Scan for the cell matching the given text and deliver its [X, Y] coordinate at center. 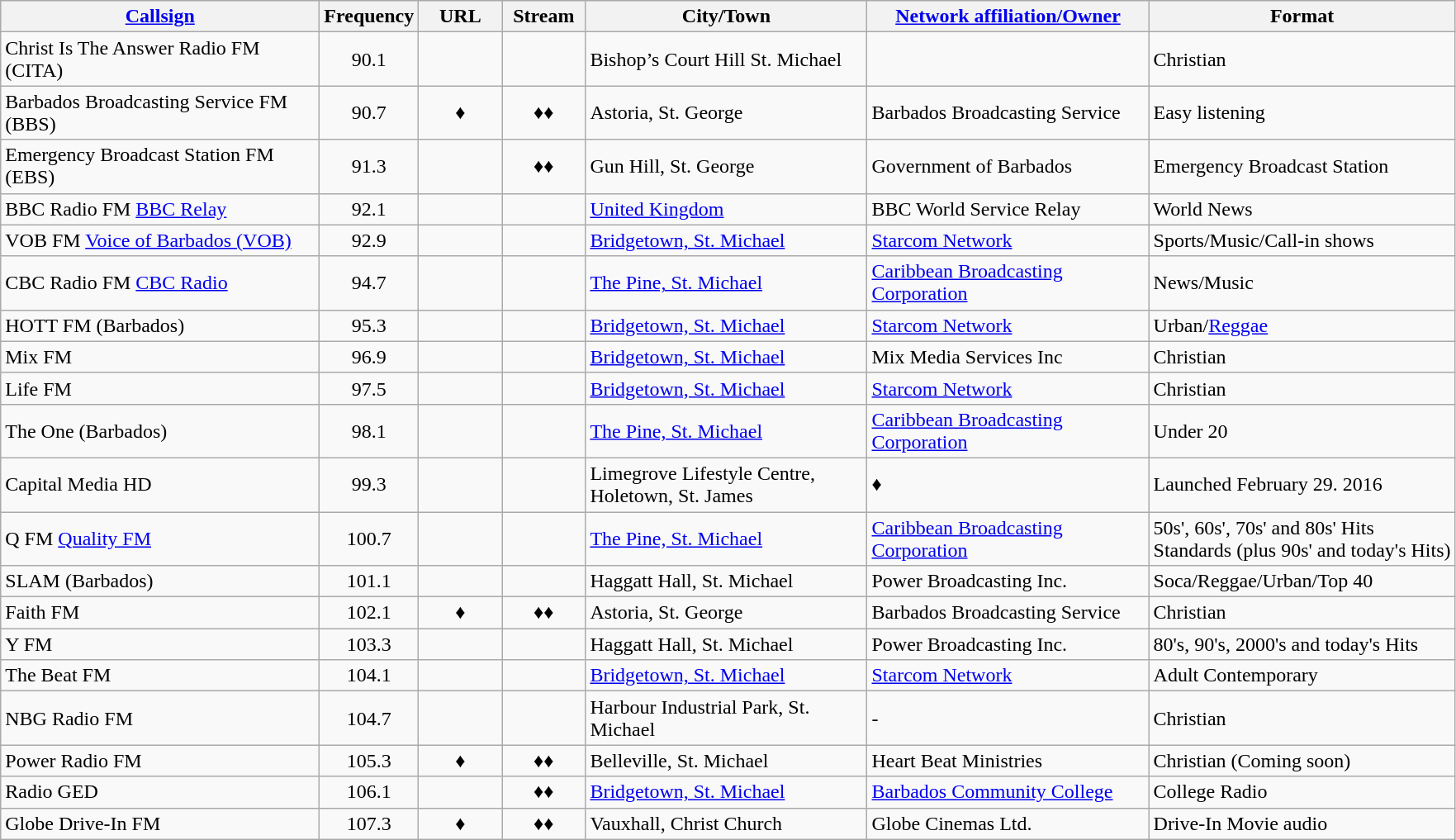
BBC World Service Relay [1008, 209]
94.7 [369, 282]
95.3 [369, 325]
Barbados Community College [1008, 792]
City/Town [727, 17]
90.1 [369, 59]
50s', 60s', 70s' and 80s' Hits Standards (plus 90s' and today's Hits) [1302, 539]
Easy listening [1302, 112]
The One (Barbados) [160, 431]
World News [1302, 209]
92.9 [369, 240]
96.9 [369, 357]
Soca/Reggae/Urban/Top 40 [1302, 581]
Heart Beat Ministries [1008, 761]
BBC Radio FM BBC Relay [160, 209]
Drive-In Movie audio [1302, 823]
Q FM Quality FM [160, 539]
College Radio [1302, 792]
Stream [543, 17]
The Beat FM [160, 676]
Harbour Industrial Park, St. Michael [727, 719]
Barbados Broadcasting Service FM (BBS) [160, 112]
Y FM [160, 644]
100.7 [369, 539]
Life FM [160, 388]
98.1 [369, 431]
HOTT FM (Barbados) [160, 325]
United Kingdom [727, 209]
Emergency Broadcast Station [1302, 167]
Mix Media Services Inc [1008, 357]
VOB FM Voice of Barbados (VOB) [160, 240]
SLAM (Barbados) [160, 581]
102.1 [369, 613]
Power Radio FM [160, 761]
News/Music [1302, 282]
107.3 [369, 823]
104.7 [369, 719]
Gun Hill, St. George [727, 167]
Network affiliation/Owner [1008, 17]
Urban/Reggae [1302, 325]
90.7 [369, 112]
Sports/Music/Call-in shows [1302, 240]
92.1 [369, 209]
101.1 [369, 581]
Christ Is The Answer Radio FM (CITA) [160, 59]
80's, 90's, 2000's and today's Hits [1302, 644]
Under 20 [1302, 431]
Radio GED [160, 792]
Vauxhall, Christ Church [727, 823]
Globe Drive-In FM [160, 823]
CBC Radio FM CBC Radio [160, 282]
Capital Media HD [160, 484]
103.3 [369, 644]
Government of Barbados [1008, 167]
Globe Cinemas Ltd. [1008, 823]
99.3 [369, 484]
- [1008, 719]
106.1 [369, 792]
Callsign [160, 17]
Bishop’s Court Hill St. Michael [727, 59]
Christian (Coming soon) [1302, 761]
Faith FM [160, 613]
Frequency [369, 17]
NBG Radio FM [160, 719]
104.1 [369, 676]
Format [1302, 17]
Emergency Broadcast Station FM (EBS) [160, 167]
URL [461, 17]
Belleville, St. Michael [727, 761]
Adult Contemporary [1302, 676]
97.5 [369, 388]
Launched February 29. 2016 [1302, 484]
Mix FM [160, 357]
105.3 [369, 761]
91.3 [369, 167]
Limegrove Lifestyle Centre, Holetown, St. James [727, 484]
